Detect which cell encompasses the target text, then output its [X, Y] center coordinate. 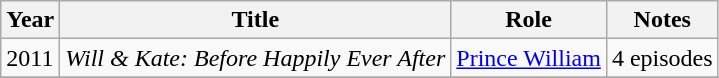
Will & Kate: Before Happily Ever After [256, 58]
Prince William [529, 58]
Role [529, 20]
Title [256, 20]
4 episodes [662, 58]
2011 [30, 58]
Year [30, 20]
Notes [662, 20]
